Identify which cell holds the provided text, then report its (x, y) central coordinate. 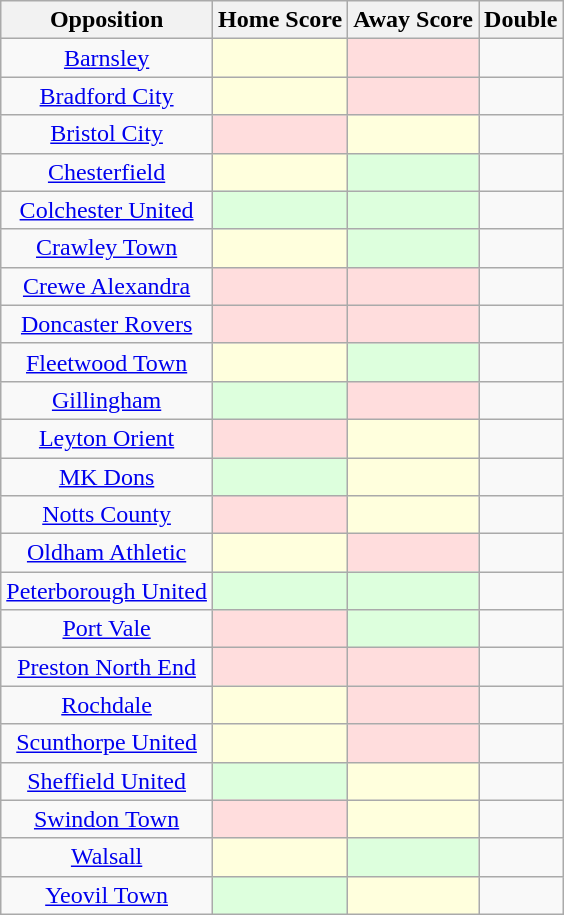
Home Score (280, 20)
Chesterfield (107, 172)
Yeovil Town (107, 895)
Port Vale (107, 629)
Away Score (414, 20)
Swindon Town (107, 819)
Crewe Alexandra (107, 286)
Double (521, 20)
Bristol City (107, 134)
Notts County (107, 515)
Crawley Town (107, 248)
Preston North End (107, 667)
MK Dons (107, 477)
Barnsley (107, 58)
Oldham Athletic (107, 553)
Colchester United (107, 210)
Sheffield United (107, 781)
Walsall (107, 857)
Bradford City (107, 96)
Leyton Orient (107, 438)
Rochdale (107, 705)
Peterborough United (107, 591)
Scunthorpe United (107, 743)
Gillingham (107, 400)
Doncaster Rovers (107, 324)
Fleetwood Town (107, 362)
Opposition (107, 20)
